Return the (X, Y) coordinate for the center point of the cell that contains the specified text.  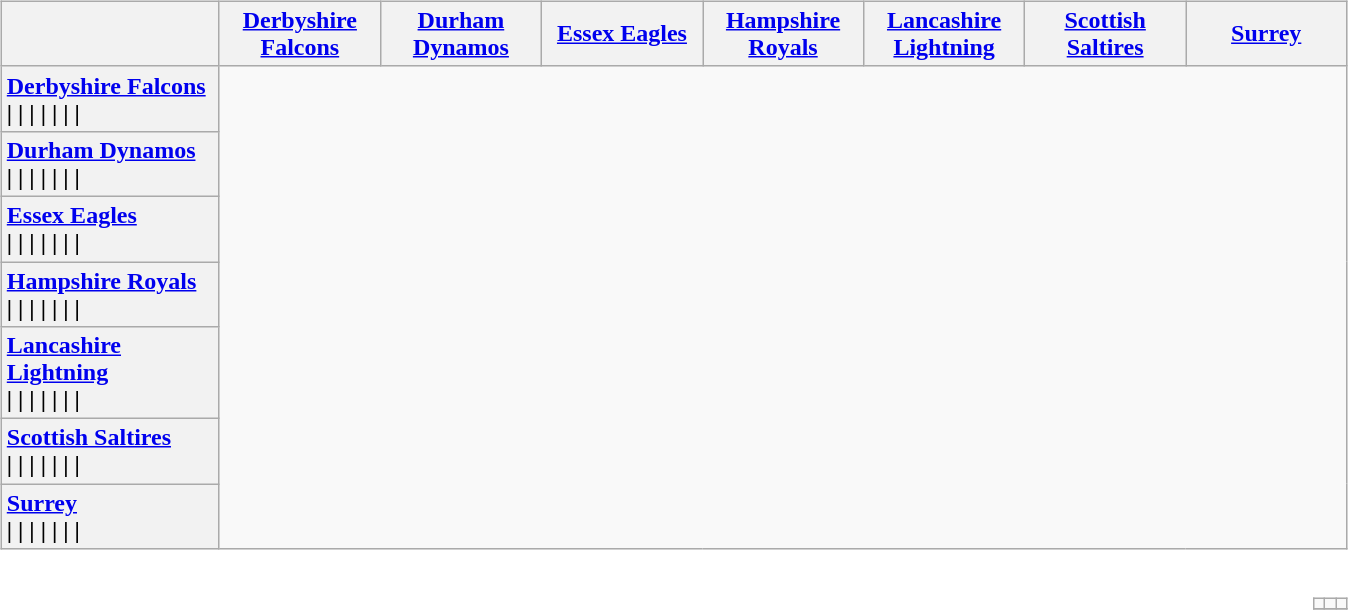
Lancashire Lightning | | | | | | | (110, 373)
Surrey (1266, 34)
Hampshire Royals (782, 34)
Essex Eagles | | | | | | | (110, 228)
Scottish Saltires | | | | | | | (110, 452)
Durham Dynamos | | | | | | | (110, 164)
Scottish Saltires (1106, 34)
Surrey | | | | | | | (110, 516)
Durham Dynamos (460, 34)
Essex Eagles (622, 34)
Hampshire Royals | | | | | | | (110, 294)
Derbyshire Falcons (300, 34)
Derbyshire Falcons | | | | | | | (110, 98)
Lancashire Lightning (944, 34)
